Scan for the cell matching the given text and deliver its (x, y) coordinate at center. 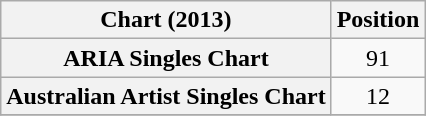
Position (378, 20)
ARIA Singles Chart (166, 58)
12 (378, 96)
91 (378, 58)
Chart (2013) (166, 20)
Australian Artist Singles Chart (166, 96)
